Return [X, Y] of the center of cell containing provided text 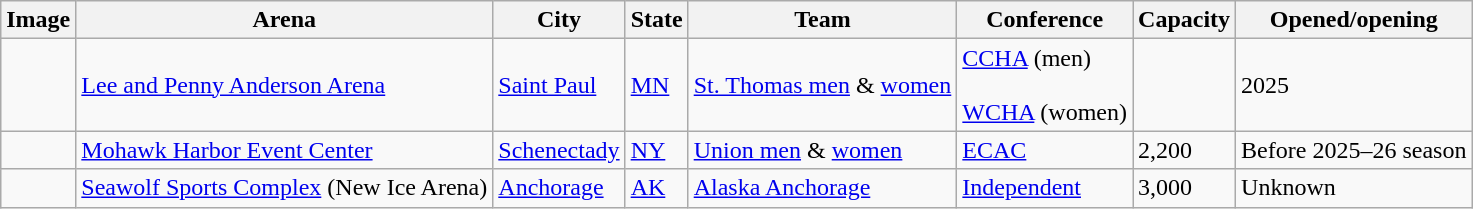
Mohawk Harbor Event Center [284, 150]
AK [656, 188]
Alaska Anchorage [822, 188]
3,000 [1184, 188]
City [559, 20]
Capacity [1184, 20]
St. Thomas men & women [822, 85]
Schenectady [559, 150]
CCHA (men)WCHA (women) [1045, 85]
MN [656, 85]
Image [38, 20]
Team [822, 20]
Before 2025–26 season [1354, 150]
Conference [1045, 20]
Independent [1045, 188]
2025 [1354, 85]
Arena [284, 20]
Seawolf Sports Complex (New Ice Arena) [284, 188]
Opened/opening [1354, 20]
ECAC [1045, 150]
Lee and Penny Anderson Arena [284, 85]
Union men & women [822, 150]
Saint Paul [559, 85]
State [656, 20]
Unknown [1354, 188]
2,200 [1184, 150]
Anchorage [559, 188]
NY [656, 150]
